Identify which cell holds the provided text, then report its [x, y] central coordinate. 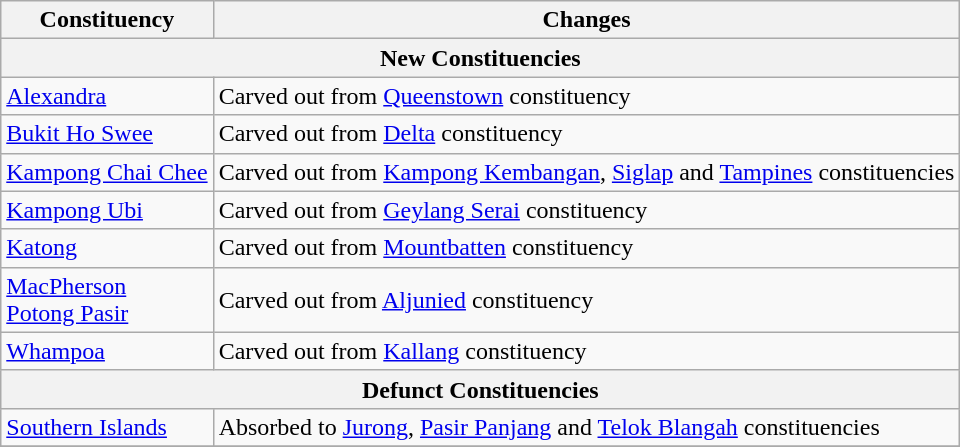
Carved out from Mountbatten constituency [586, 248]
Kampong Chai Chee [107, 172]
Whampoa [107, 351]
Carved out from Delta constituency [586, 134]
Carved out from Queenstown constituency [586, 96]
Bukit Ho Swee [107, 134]
New Constituencies [480, 58]
MacPhersonPotong Pasir [107, 300]
Constituency [107, 20]
Changes [586, 20]
Southern Islands [107, 427]
Carved out from Aljunied constituency [586, 300]
Defunct Constituencies [480, 389]
Kampong Ubi [107, 210]
Katong [107, 248]
Alexandra [107, 96]
Carved out from Kampong Kembangan, Siglap and Tampines constituencies [586, 172]
Absorbed to Jurong, Pasir Panjang and Telok Blangah constituencies [586, 427]
Carved out from Kallang constituency [586, 351]
Carved out from Geylang Serai constituency [586, 210]
